For the text-containing cell, return its midpoint in (x, y) coordinate format. 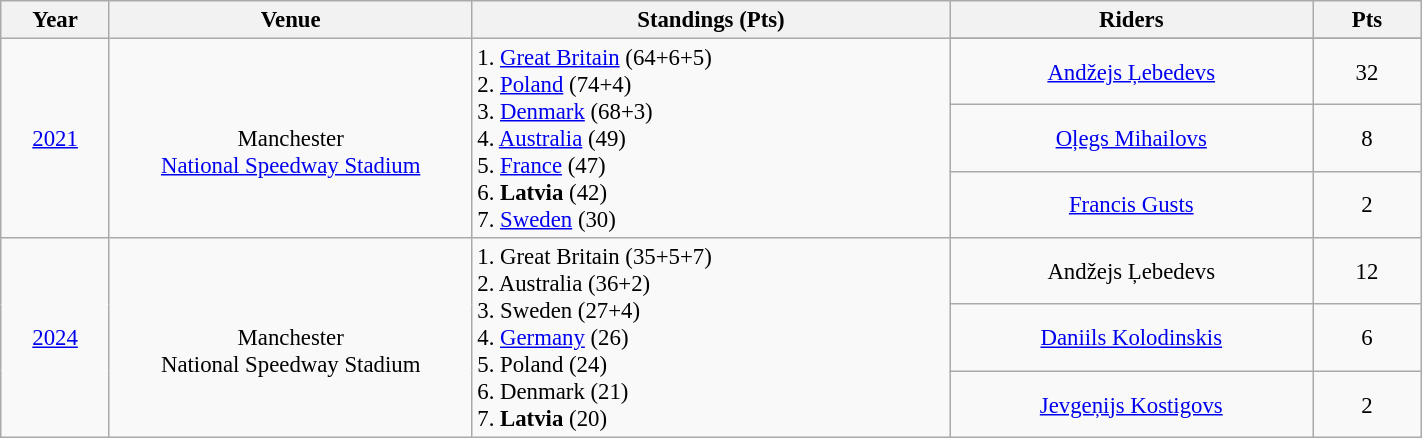
Venue (290, 20)
Year (56, 20)
Jevgeņijs Kostigovs (1132, 404)
6 (1368, 338)
1. Great Britain (35+5+7)2. Australia (36+2)3. Sweden (27+4)4. Germany (26)5. Poland (24)6. Denmark (21) 7. Latvia (20) (711, 338)
Francis Gusts (1132, 206)
32 (1368, 72)
2021 (56, 139)
Pts (1368, 20)
1. Great Britain (64+6+5)2. Poland (74+4)3. Denmark (68+3)4. Australia (49)5. France (47)6. Latvia (42)7. Sweden (30) (711, 139)
Standings (Pts) (711, 20)
2024 (56, 338)
Daniils Kolodinskis (1132, 338)
Oļegs Mihailovs (1132, 138)
Riders (1132, 20)
12 (1368, 272)
8 (1368, 138)
